Determine the (x, y) coordinate at the center of the cell enclosing the given text.  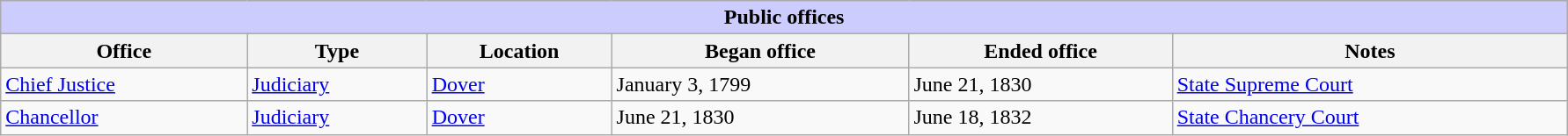
June 18, 1832 (1040, 118)
Chief Justice (124, 84)
January 3, 1799 (760, 84)
Chancellor (124, 118)
State Chancery Court (1369, 118)
Office (124, 51)
Notes (1369, 51)
Ended office (1040, 51)
Location (519, 51)
Began office (760, 51)
State Supreme Court (1369, 84)
Type (337, 51)
Public offices (785, 18)
